Find where the given text appears and provide that cell's center as [X, Y] coordinate. 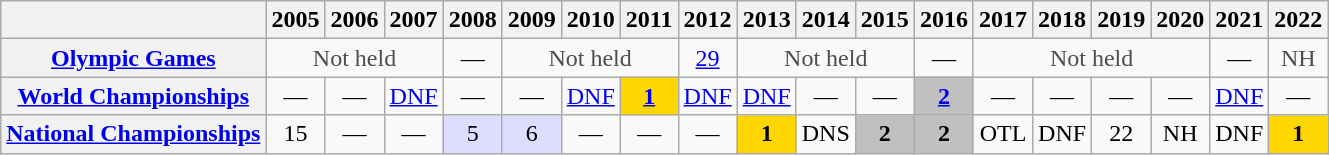
2011 [649, 20]
2019 [1122, 20]
National Championships [134, 134]
2015 [884, 20]
2013 [766, 20]
2009 [532, 20]
2012 [708, 20]
World Championships [134, 96]
2010 [590, 20]
OTL [1002, 134]
2007 [414, 20]
2022 [1298, 20]
2005 [296, 20]
29 [708, 58]
2006 [354, 20]
2016 [944, 20]
2008 [472, 20]
2020 [1180, 20]
DNS [826, 134]
2014 [826, 20]
2018 [1062, 20]
22 [1122, 134]
6 [532, 134]
15 [296, 134]
2021 [1240, 20]
5 [472, 134]
Olympic Games [134, 58]
2017 [1002, 20]
